From the cell containing the given text, extract its center point as [x, y] coordinate. 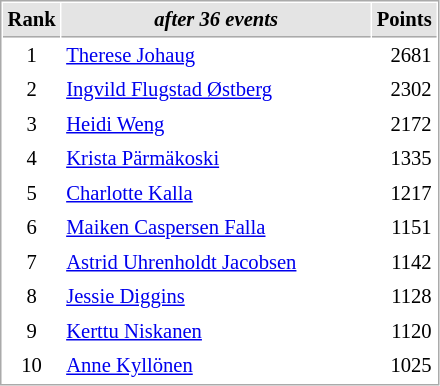
2302 [404, 90]
3 [32, 124]
Jessie Diggins [216, 296]
4 [32, 158]
6 [32, 228]
1142 [404, 262]
1128 [404, 296]
2681 [404, 56]
2172 [404, 124]
Rank [32, 20]
Anne Kyllönen [216, 366]
after 36 events [216, 20]
7 [32, 262]
1120 [404, 332]
2 [32, 90]
Kerttu Niskanen [216, 332]
9 [32, 332]
1025 [404, 366]
5 [32, 194]
1217 [404, 194]
Charlotte Kalla [216, 194]
1335 [404, 158]
Krista Pärmäkoski [216, 158]
1151 [404, 228]
Astrid Uhrenholdt Jacobsen [216, 262]
8 [32, 296]
Points [404, 20]
Ingvild Flugstad Østberg [216, 90]
Maiken Caspersen Falla [216, 228]
Heidi Weng [216, 124]
1 [32, 56]
Therese Johaug [216, 56]
10 [32, 366]
